Search for the cell housing the specified text and yield its (x, y) center coordinate. 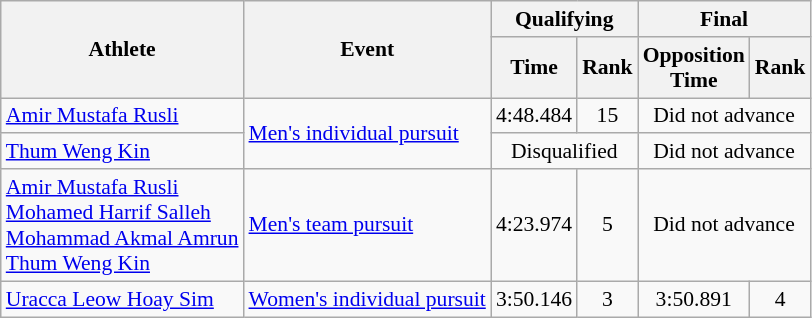
Time (534, 68)
4 (780, 299)
4:23.974 (534, 225)
3:50.146 (534, 299)
Men's team pursuit (368, 225)
Amir Mustafa Rusli (122, 116)
Athlete (122, 50)
Event (368, 50)
3:50.891 (694, 299)
Men's individual pursuit (368, 134)
5 (608, 225)
4:48.484 (534, 116)
Amir Mustafa RusliMohamed Harrif SallehMohammad Akmal AmrunThum Weng Kin (122, 225)
Disqualified (564, 152)
Women's individual pursuit (368, 299)
Uracca Leow Hoay Sim (122, 299)
Final (724, 19)
3 (608, 299)
15 (608, 116)
Qualifying (564, 19)
Thum Weng Kin (122, 152)
OppositionTime (694, 68)
